Scan for the cell matching the given text and deliver its [X, Y] coordinate at center. 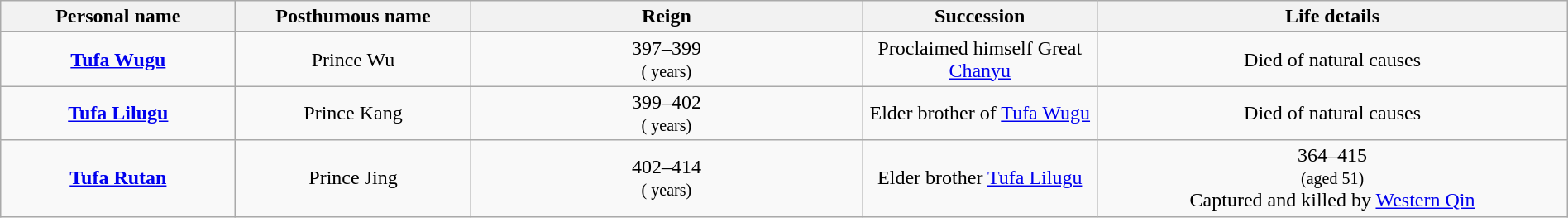
Prince Jing [353, 178]
399–402( years) [667, 113]
Tufa Wugu [118, 60]
Elder brother Tufa Lilugu [980, 178]
Tufa Lilugu [118, 113]
402–414( years) [667, 178]
364–415(aged 51)Captured and killed by Western Qin [1332, 178]
Reign [667, 17]
Posthumous name [353, 17]
Prince Wu [353, 60]
Prince Kang [353, 113]
Succession [980, 17]
Tufa Rutan [118, 178]
397–399( years) [667, 60]
Personal name [118, 17]
Elder brother of Tufa Wugu [980, 113]
Life details [1332, 17]
Proclaimed himself Great Chanyu [980, 60]
